Detect which cell encompasses the target text, then output its (X, Y) center coordinate. 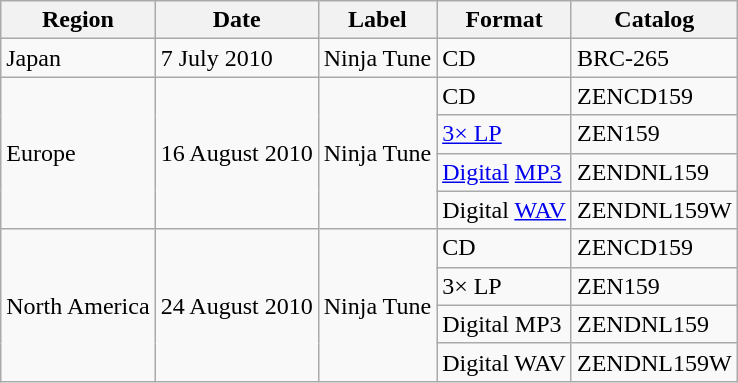
Catalog (654, 20)
North America (78, 305)
Date (236, 20)
24 August 2010 (236, 305)
Europe (78, 153)
16 August 2010 (236, 153)
7 July 2010 (236, 58)
Label (377, 20)
Format (504, 20)
BRC-265 (654, 58)
Region (78, 20)
Japan (78, 58)
